Capture the cell that displays the provided text and extract its [X, Y] central coordinate. 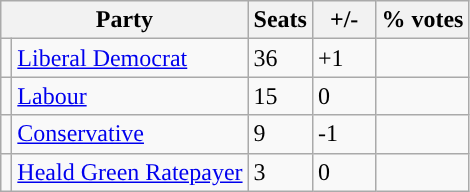
Party [124, 20]
Seats [280, 20]
Heald Green Ratepayer [130, 172]
15 [280, 96]
Liberal Democrat [130, 58]
Labour [130, 96]
9 [280, 134]
36 [280, 58]
-1 [344, 134]
3 [280, 172]
+/- [344, 20]
Conservative [130, 134]
% votes [422, 20]
+1 [344, 58]
